Output the (x, y) coordinate of the center of the cell containing the given text.  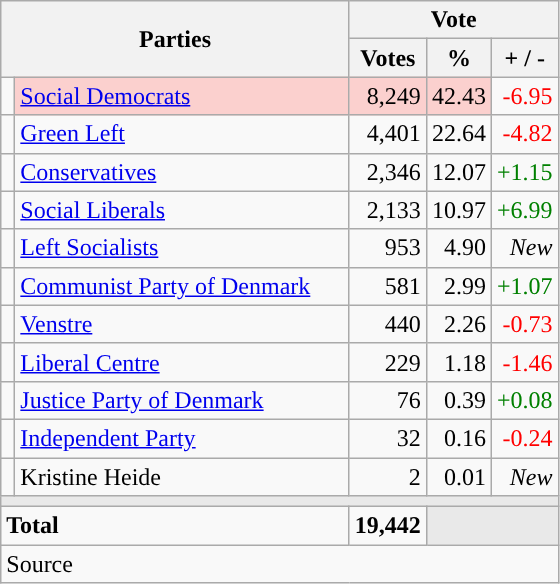
2.26 (458, 324)
-1.46 (524, 362)
+1.15 (524, 172)
Votes (388, 58)
2,133 (388, 210)
+ / - (524, 58)
19,442 (388, 526)
10.97 (458, 210)
4.90 (458, 248)
0.16 (458, 438)
Communist Party of Denmark (182, 286)
% (458, 58)
Justice Party of Denmark (182, 400)
2.99 (458, 286)
12.07 (458, 172)
+0.08 (524, 400)
Vote (454, 20)
Parties (176, 39)
440 (388, 324)
42.43 (458, 96)
8,249 (388, 96)
4,401 (388, 134)
229 (388, 362)
Total (176, 526)
-0.73 (524, 324)
Independent Party (182, 438)
0.39 (458, 400)
-6.95 (524, 96)
Left Socialists (182, 248)
Green Left (182, 134)
Social Liberals (182, 210)
76 (388, 400)
Venstre (182, 324)
Conservatives (182, 172)
Kristine Heide (182, 477)
-0.24 (524, 438)
-4.82 (524, 134)
0.01 (458, 477)
2 (388, 477)
1.18 (458, 362)
953 (388, 248)
581 (388, 286)
Social Democrats (182, 96)
2,346 (388, 172)
Liberal Centre (182, 362)
32 (388, 438)
+1.07 (524, 286)
Source (280, 564)
+6.99 (524, 210)
22.64 (458, 134)
